From the cell containing the given text, extract its center point as [X, Y] coordinate. 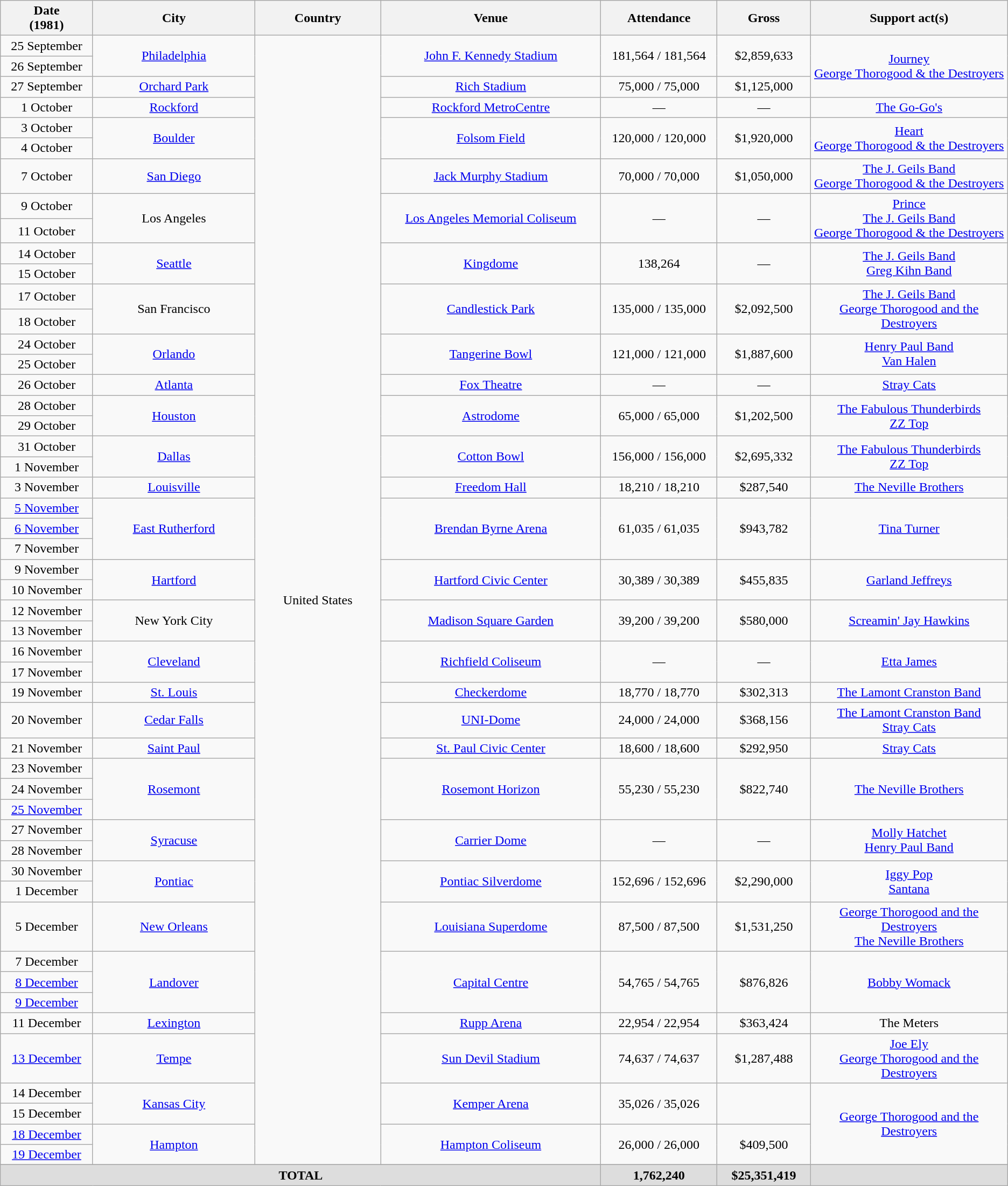
$368,156 [764, 721]
31 October [47, 447]
$25,351,419 [764, 1175]
Seattle [173, 263]
$2,092,500 [764, 309]
Iggy PopSantana [909, 881]
The J. Geils BandGeorge Thorogood and the Destroyers [909, 309]
120,000 / 120,000 [659, 138]
Fox Theatre [491, 385]
22,954 / 22,954 [659, 1023]
Los Angeles [173, 218]
25 October [47, 365]
1,762,240 [659, 1175]
14 October [47, 253]
29 October [47, 426]
55,230 / 55,230 [659, 789]
Cedar Falls [173, 721]
Los Angeles Memorial Coliseum [491, 218]
United States [318, 600]
Candlestick Park [491, 309]
7 December [47, 961]
UNI-Dome [491, 721]
St. Louis [173, 693]
156,000 / 156,000 [659, 457]
12 November [47, 610]
$2,695,332 [764, 457]
15 October [47, 274]
Tempe [173, 1058]
Rupp Arena [491, 1023]
$2,859,633 [764, 56]
61,035 / 61,035 [659, 528]
Louisiana Superdome [491, 926]
San Francisco [173, 309]
26,000 / 26,000 [659, 1145]
26 September [47, 66]
PrinceThe J. Geils BandGeorge Thorogood & the Destroyers [909, 218]
George Thorogood and the Destroyers [909, 1124]
27 September [47, 87]
$287,540 [764, 487]
19 November [47, 693]
30,389 / 30,389 [659, 580]
Orlando [173, 354]
Orchard Park [173, 87]
New Orleans [173, 926]
Screamin' Jay Hawkins [909, 620]
28 November [47, 850]
30 November [47, 871]
$1,920,000 [764, 138]
Saint Paul [173, 748]
Date(1981) [47, 18]
9 December [47, 1002]
6 November [47, 528]
Capital Centre [491, 982]
Etta James [909, 661]
1 October [47, 107]
$580,000 [764, 620]
152,696 / 152,696 [659, 881]
$302,313 [764, 693]
Dallas [173, 457]
Venue [491, 18]
35,026 / 35,026 [659, 1104]
3 November [47, 487]
Attendance [659, 18]
Kansas City [173, 1104]
Sun Devil Stadium [491, 1058]
13 November [47, 631]
65,000 / 65,000 [659, 416]
The Go-Go's [909, 107]
75,000 / 75,000 [659, 87]
Atlanta [173, 385]
9 October [47, 206]
$409,500 [764, 1145]
23 November [47, 769]
The J. Geils BandGreg Kihn Band [909, 263]
Madison Square Garden [491, 620]
28 October [47, 406]
15 December [47, 1114]
11 October [47, 231]
The Meters [909, 1023]
54,765 / 54,765 [659, 982]
$455,835 [764, 580]
Rosemont Horizon [491, 789]
$943,782 [764, 528]
5 November [47, 508]
20 November [47, 721]
Kingdome [491, 263]
$1,287,488 [764, 1058]
Louisville [173, 487]
7 November [47, 549]
Tina Turner [909, 528]
1 November [47, 467]
Support act(s) [909, 18]
19 December [47, 1155]
HeartGeorge Thorogood & the Destroyers [909, 138]
Hartford [173, 580]
$822,740 [764, 789]
$363,424 [764, 1023]
16 November [47, 651]
Bobby Womack [909, 982]
San Diego [173, 176]
Syracuse [173, 840]
$2,290,000 [764, 881]
$292,950 [764, 748]
87,500 / 87,500 [659, 926]
18 October [47, 321]
10 November [47, 590]
121,000 / 121,000 [659, 354]
Hartford Civic Center [491, 580]
Rosemont [173, 789]
Philadelphia [173, 56]
Rockford MetroCentre [491, 107]
5 December [47, 926]
$1,050,000 [764, 176]
Rich Stadium [491, 87]
The J. Geils BandGeorge Thorogood & the Destroyers [909, 176]
7 October [47, 176]
Cotton Bowl [491, 457]
The Lamont Cranston Band [909, 693]
24 October [47, 344]
TOTAL [300, 1175]
17 November [47, 672]
Henry Paul BandVan Halen [909, 354]
City [173, 18]
Joe ElyGeorge Thorogood and the Destroyers [909, 1058]
18,770 / 18,770 [659, 693]
St. Paul Civic Center [491, 748]
Cleveland [173, 661]
East Rutherford [173, 528]
Carrier Dome [491, 840]
New York City [173, 620]
Country [318, 18]
JourneyGeorge Thorogood & the Destroyers [909, 66]
Pontiac [173, 881]
Pontiac Silverdome [491, 881]
John F. Kennedy Stadium [491, 56]
9 November [47, 569]
Kemper Arena [491, 1104]
Tangerine Bowl [491, 354]
$1,531,250 [764, 926]
Richfield Coliseum [491, 661]
Landover [173, 982]
Gross [764, 18]
Brendan Byrne Arena [491, 528]
Folsom Field [491, 138]
3 October [47, 128]
13 December [47, 1058]
39,200 / 39,200 [659, 620]
181,564 / 181,564 [659, 56]
$1,202,500 [764, 416]
George Thorogood and the DestroyersThe Neville Brothers [909, 926]
$1,887,600 [764, 354]
24 November [47, 789]
18 December [47, 1134]
138,264 [659, 263]
21 November [47, 748]
4 October [47, 148]
1 December [47, 891]
Lexington [173, 1023]
135,000 / 135,000 [659, 309]
14 December [47, 1093]
Hampton [173, 1145]
Hampton Coliseum [491, 1145]
74,637 / 74,637 [659, 1058]
$876,826 [764, 982]
8 December [47, 982]
24,000 / 24,000 [659, 721]
11 December [47, 1023]
Rockford [173, 107]
Boulder [173, 138]
Molly HatchetHenry Paul Band [909, 840]
Houston [173, 416]
26 October [47, 385]
Jack Murphy Stadium [491, 176]
Garland Jeffreys [909, 580]
Freedom Hall [491, 487]
25 September [47, 46]
70,000 / 70,000 [659, 176]
25 November [47, 810]
Astrodome [491, 416]
Checkerdome [491, 693]
18,210 / 18,210 [659, 487]
27 November [47, 830]
18,600 / 18,600 [659, 748]
The Lamont Cranston BandStray Cats [909, 721]
$1,125,000 [764, 87]
17 October [47, 296]
